Extract the (X, Y) coordinate from the center of the cell holding the provided text.  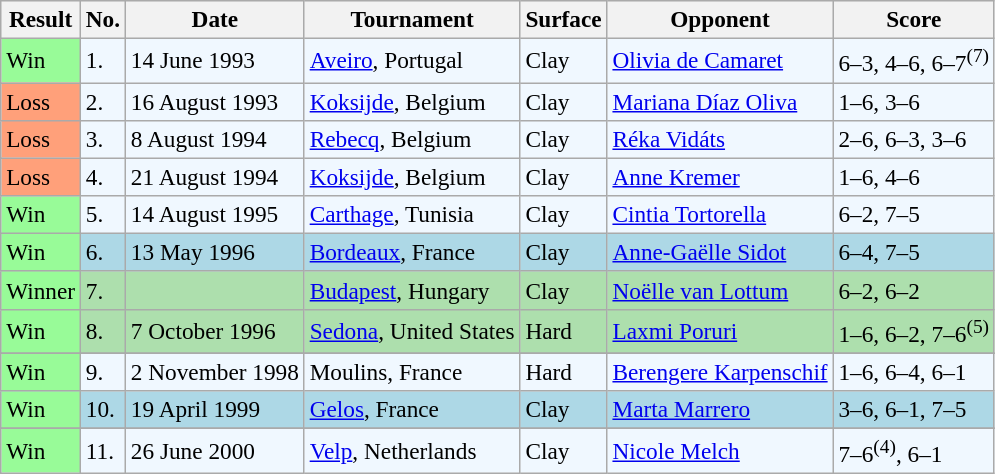
2. (102, 101)
Olivia de Camaret (720, 60)
No. (102, 19)
14 June 1993 (214, 60)
11. (102, 450)
Mariana Díaz Oliva (720, 101)
Aveiro, Portugal (412, 60)
Bordeaux, France (412, 252)
1–6, 4–6 (914, 177)
Opponent (720, 19)
8. (102, 331)
3–6, 6–1, 7–5 (914, 410)
5. (102, 214)
Result (41, 19)
6. (102, 252)
Nicole Melch (720, 450)
Winner (41, 290)
7. (102, 290)
Anne Kremer (720, 177)
8 August 1994 (214, 139)
Noëlle van Lottum (720, 290)
Rebecq, Belgium (412, 139)
21 August 1994 (214, 177)
Gelos, France (412, 410)
Moulins, France (412, 372)
2–6, 6–3, 3–6 (914, 139)
26 June 2000 (214, 450)
Berengere Karpenschif (720, 372)
13 May 1996 (214, 252)
Sedona, United States (412, 331)
Budapest, Hungary (412, 290)
Cintia Tortorella (720, 214)
7–6(4), 6–1 (914, 450)
6–2, 7–5 (914, 214)
Laxmi Poruri (720, 331)
10. (102, 410)
1–6, 6–4, 6–1 (914, 372)
1. (102, 60)
7 October 1996 (214, 331)
Anne-Gaëlle Sidot (720, 252)
9. (102, 372)
Marta Marrero (720, 410)
4. (102, 177)
Réka Vidáts (720, 139)
Score (914, 19)
Carthage, Tunisia (412, 214)
2 November 1998 (214, 372)
Date (214, 19)
6–3, 4–6, 6–7(7) (914, 60)
6–2, 6–2 (914, 290)
Tournament (412, 19)
Surface (564, 19)
14 August 1995 (214, 214)
Velp, Netherlands (412, 450)
6–4, 7–5 (914, 252)
1–6, 3–6 (914, 101)
1–6, 6–2, 7–6(5) (914, 331)
19 April 1999 (214, 410)
3. (102, 139)
16 August 1993 (214, 101)
